Extract the (X, Y) coordinate from the center of the cell holding the provided text.  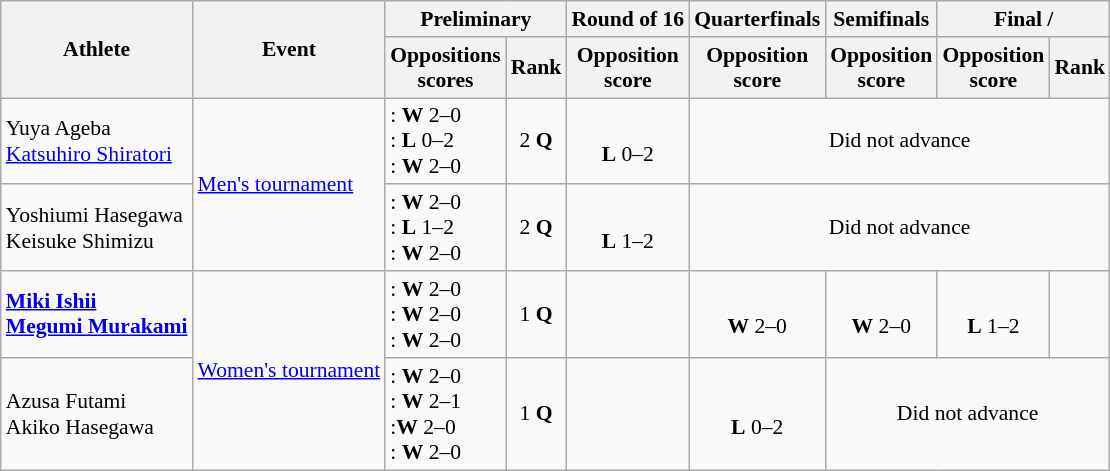
Miki IshiiMegumi Murakami (97, 314)
Quarterfinals (757, 19)
Women's tournament (290, 370)
Final / (1024, 19)
Men's tournament (290, 184)
Preliminary (476, 19)
: W 2–0: L 1–2: W 2–0 (446, 228)
: W 2–0: W 2–0: W 2–0 (446, 314)
Event (290, 50)
Round of 16 (628, 19)
Yuya AgebaKatsuhiro Shiratori (97, 142)
: W 2–0: W 2–1:W 2–0: W 2–0 (446, 414)
Oppositions scores (446, 68)
: W 2–0: L 0–2: W 2–0 (446, 142)
Yoshiumi HasegawaKeisuke Shimizu (97, 228)
Azusa FutamiAkiko Hasegawa (97, 414)
Semifinals (881, 19)
Athlete (97, 50)
